Capture the cell that displays the provided text and extract its [X, Y] central coordinate. 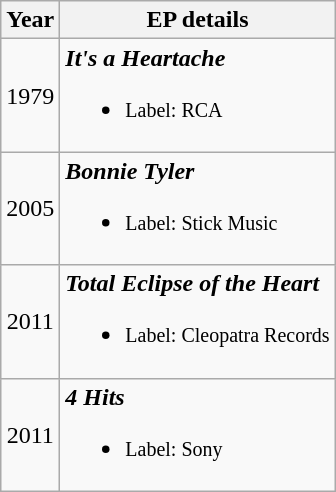
Year [30, 20]
4 HitsLabel: Sony [198, 434]
It's a HeartacheLabel: RCA [198, 96]
Bonnie TylerLabel: Stick Music [198, 208]
1979 [30, 96]
2005 [30, 208]
Total Eclipse of the HeartLabel: Cleopatra Records [198, 322]
EP details [198, 20]
